Locate the cell with the specified text and output its [x, y] center coordinate. 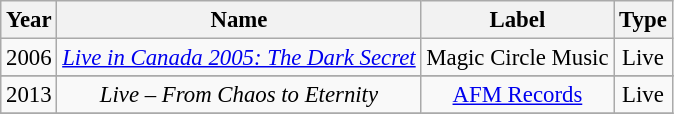
Type [643, 20]
Label [518, 20]
2006 [29, 58]
Live – From Chaos to Eternity [239, 95]
2013 [29, 95]
Year [29, 20]
Live in Canada 2005: The Dark Secret [239, 58]
Name [239, 20]
Magic Circle Music [518, 58]
AFM Records [518, 95]
